For the text-containing cell, return its midpoint in [X, Y] coordinate format. 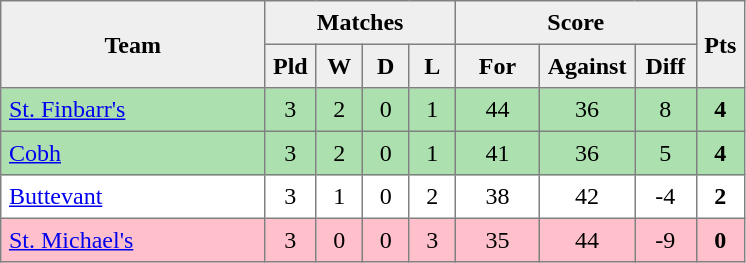
L [432, 66]
35 [497, 240]
Pld [290, 66]
Matches [360, 23]
Diff [666, 66]
42 [586, 197]
5 [666, 153]
8 [666, 110]
Against [586, 66]
38 [497, 197]
Pts [720, 44]
-4 [666, 197]
For [497, 66]
-9 [666, 240]
41 [497, 153]
Buttevant [133, 197]
Cobh [133, 153]
St. Michael's [133, 240]
W [339, 66]
St. Finbarr's [133, 110]
D [385, 66]
Team [133, 44]
Score [576, 23]
